Pinpoint the cell where the given text exists, returning its [X, Y] midpoint coordinate. 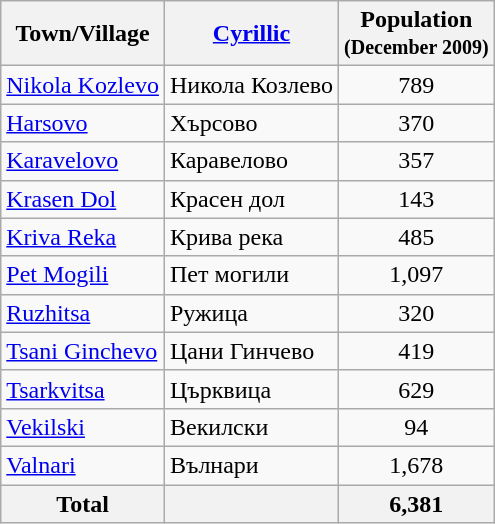
629 [417, 389]
Векилски [251, 427]
1,678 [417, 465]
Karavelovo [83, 161]
Вълнари [251, 465]
Tsani Ginchevo [83, 351]
Krasen Dol [83, 199]
143 [417, 199]
Църквица [251, 389]
Harsovo [83, 123]
Vekilski [83, 427]
Ружица [251, 313]
Population(December 2009) [417, 34]
Каравелово [251, 161]
1,097 [417, 275]
Пет могили [251, 275]
Никола Козлево [251, 85]
Красен дол [251, 199]
Ruzhitsa [83, 313]
Total [83, 503]
419 [417, 351]
Крива река [251, 237]
Town/Village [83, 34]
94 [417, 427]
Цани Гинчево [251, 351]
789 [417, 85]
6,381 [417, 503]
485 [417, 237]
370 [417, 123]
Tsarkvitsa [83, 389]
357 [417, 161]
Cyrillic [251, 34]
Kriva Reka [83, 237]
Pet Mogili [83, 275]
Valnari [83, 465]
Хърсово [251, 123]
320 [417, 313]
Nikola Kozlevo [83, 85]
